From the cell containing the given text, extract its center point as [x, y] coordinate. 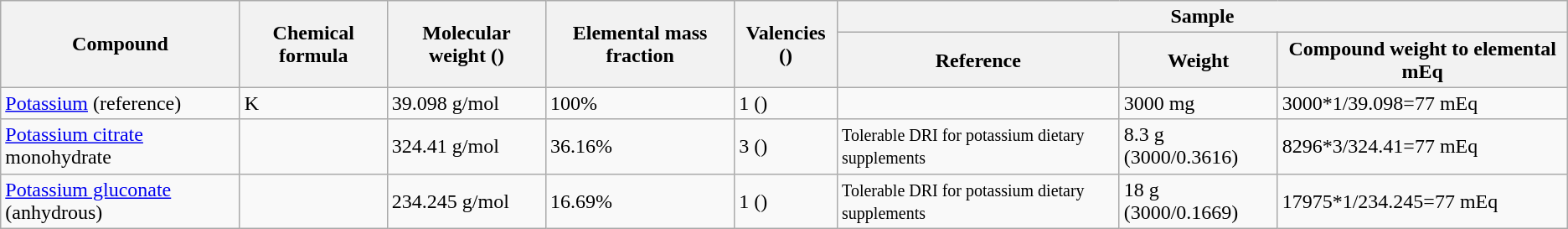
324.41 g/mol [466, 146]
Valencies () [786, 44]
K [313, 103]
234.245 g/mol [466, 201]
Weight [1198, 60]
100% [640, 103]
16.69% [640, 201]
3 () [786, 146]
17975*1/234.245=77 mEq [1422, 201]
Potassium gluconate (anhydrous) [121, 201]
Compound [121, 44]
8296*3/324.41=77 mEq [1422, 146]
36.16% [640, 146]
Reference [978, 60]
18 g (3000/0.1669) [1198, 201]
39.098 g/mol [466, 103]
Compound weight to elemental mEq [1422, 60]
Elemental mass fraction [640, 44]
Molecular weight () [466, 44]
Sample [1203, 17]
Chemical formula [313, 44]
3000*1/39.098=77 mEq [1422, 103]
3000 mg [1198, 103]
Potassium (reference) [121, 103]
8.3 g (3000/0.3616) [1198, 146]
Potassium citrate monohydrate [121, 146]
